Identify which cell holds the provided text, then report its (X, Y) central coordinate. 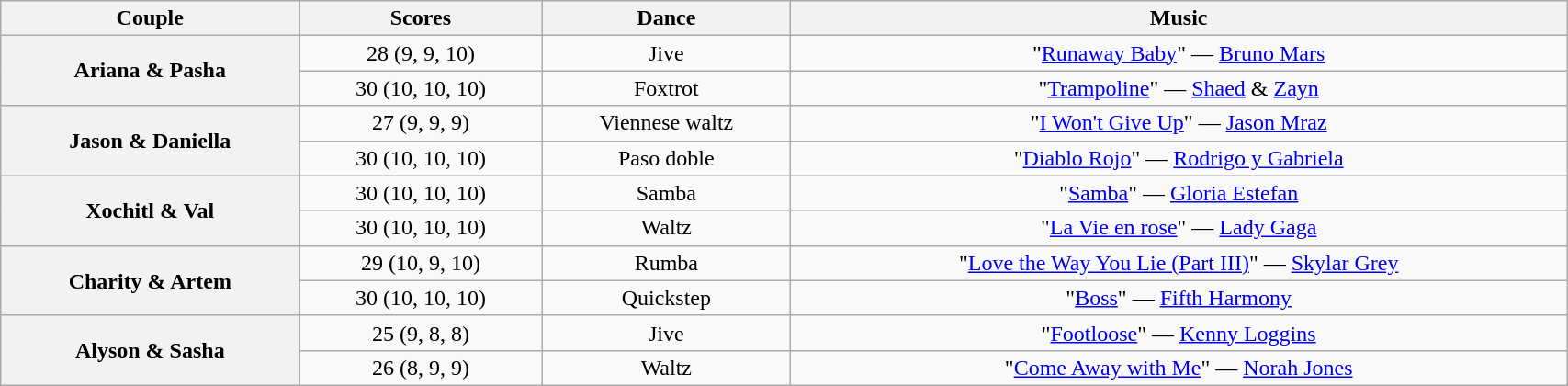
25 (9, 8, 8) (421, 333)
Charity & Artem (151, 280)
"Diablo Rojo" — Rodrigo y Gabriela (1179, 158)
26 (8, 9, 9) (421, 368)
Dance (667, 18)
"Footloose" — Kenny Loggins (1179, 333)
"Samba" — Gloria Estefan (1179, 193)
28 (9, 9, 10) (421, 53)
"Boss" — Fifth Harmony (1179, 298)
27 (9, 9, 9) (421, 123)
Alyson & Sasha (151, 350)
Samba (667, 193)
Xochitl & Val (151, 210)
Scores (421, 18)
"Trampoline" — Shaed & Zayn (1179, 88)
"I Won't Give Up" — Jason Mraz (1179, 123)
Rumba (667, 263)
Couple (151, 18)
"Love the Way You Lie (Part III)" — Skylar Grey (1179, 263)
Jason & Daniella (151, 141)
Ariana & Pasha (151, 71)
Music (1179, 18)
Paso doble (667, 158)
29 (10, 9, 10) (421, 263)
Foxtrot (667, 88)
"La Vie en rose" — Lady Gaga (1179, 228)
"Come Away with Me" — Norah Jones (1179, 368)
"Runaway Baby" — Bruno Mars (1179, 53)
Quickstep (667, 298)
Viennese waltz (667, 123)
